Extract the [x, y] coordinate from the center of the cell holding the provided text.  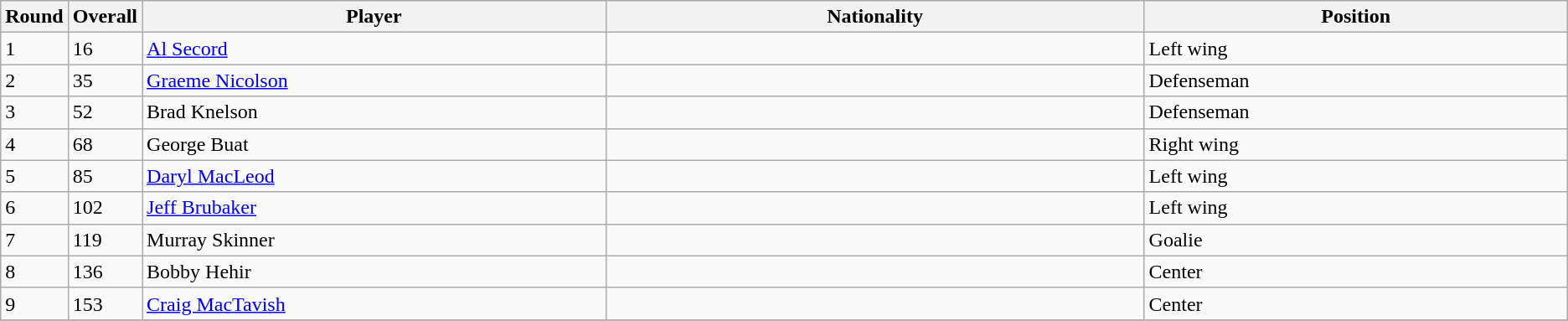
Al Secord [374, 49]
Overall [105, 17]
Graeme Nicolson [374, 80]
16 [105, 49]
George Buat [374, 144]
6 [34, 208]
9 [34, 303]
2 [34, 80]
4 [34, 144]
Jeff Brubaker [374, 208]
Position [1355, 17]
Murray Skinner [374, 240]
7 [34, 240]
153 [105, 303]
102 [105, 208]
35 [105, 80]
5 [34, 176]
Right wing [1355, 144]
Nationality [874, 17]
Round [34, 17]
1 [34, 49]
119 [105, 240]
Daryl MacLeod [374, 176]
Player [374, 17]
136 [105, 272]
52 [105, 112]
3 [34, 112]
Bobby Hehir [374, 272]
Brad Knelson [374, 112]
Goalie [1355, 240]
Craig MacTavish [374, 303]
8 [34, 272]
85 [105, 176]
68 [105, 144]
